Return (x, y) of the center of cell containing provided text 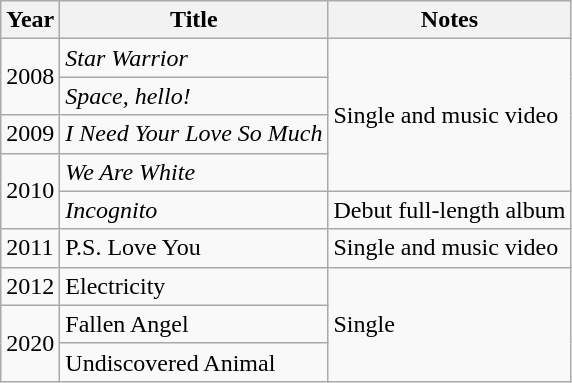
Undiscovered Animal (194, 362)
Notes (450, 20)
Electricity (194, 286)
2012 (30, 286)
Single (450, 324)
We Are White (194, 172)
2009 (30, 134)
P.S. Love You (194, 248)
Debut full-length album (450, 210)
2008 (30, 77)
Space, hello! (194, 96)
Incognito (194, 210)
Fallen Angel (194, 324)
I Need Your Love So Much (194, 134)
Year (30, 20)
Star Warrior (194, 58)
2011 (30, 248)
2010 (30, 191)
Title (194, 20)
2020 (30, 343)
